Scan for the cell matching the given text and deliver its [x, y] coordinate at center. 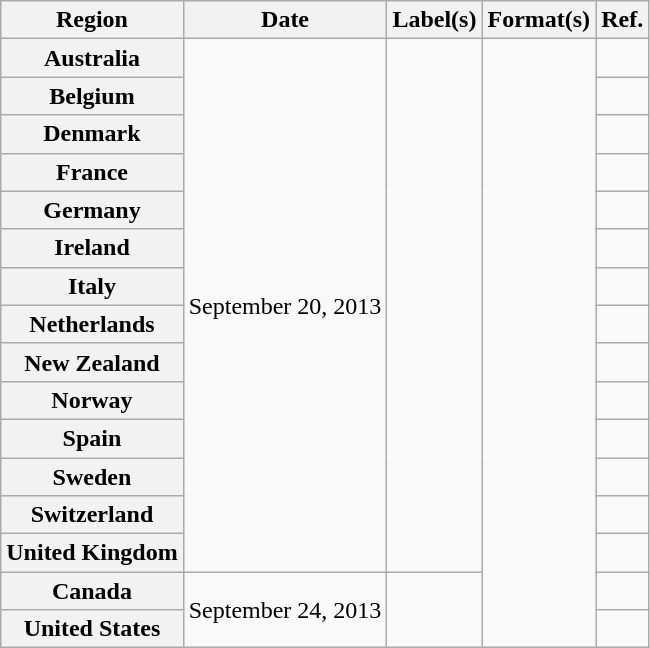
United Kingdom [92, 553]
September 24, 2013 [285, 610]
Sweden [92, 477]
Format(s) [539, 20]
Ireland [92, 248]
Region [92, 20]
Date [285, 20]
France [92, 172]
Switzerland [92, 515]
New Zealand [92, 362]
Australia [92, 58]
Norway [92, 400]
Italy [92, 286]
Denmark [92, 134]
Germany [92, 210]
Canada [92, 591]
Belgium [92, 96]
Ref. [622, 20]
Label(s) [434, 20]
United States [92, 629]
Netherlands [92, 324]
Spain [92, 438]
September 20, 2013 [285, 306]
